Extract the [x, y] coordinate from the center of the cell holding the provided text.  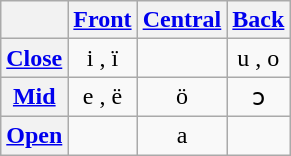
Front [102, 20]
a [182, 135]
Open [34, 135]
Mid [34, 97]
ö [182, 97]
Close [34, 58]
Central [182, 20]
e , ë [102, 97]
u , o [258, 58]
Back [258, 20]
i , ï [102, 58]
ɔ [258, 97]
